Search for the cell housing the specified text and yield its (X, Y) center coordinate. 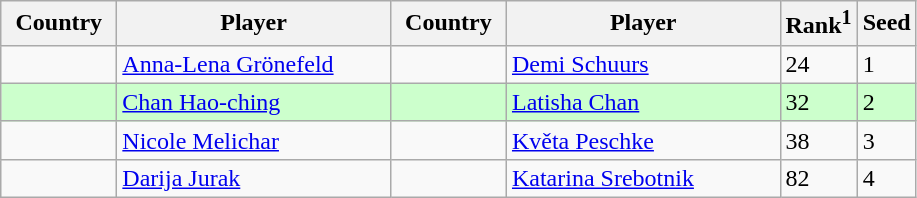
38 (818, 140)
Nicole Melichar (254, 140)
Rank1 (818, 24)
Darija Jurak (254, 178)
1 (886, 64)
Latisha Chan (643, 102)
2 (886, 102)
82 (818, 178)
24 (818, 64)
Demi Schuurs (643, 64)
Květa Peschke (643, 140)
Seed (886, 24)
Anna-Lena Grönefeld (254, 64)
32 (818, 102)
3 (886, 140)
Katarina Srebotnik (643, 178)
Chan Hao-ching (254, 102)
4 (886, 178)
